Extract the (x, y) coordinate from the center of the cell holding the provided text.  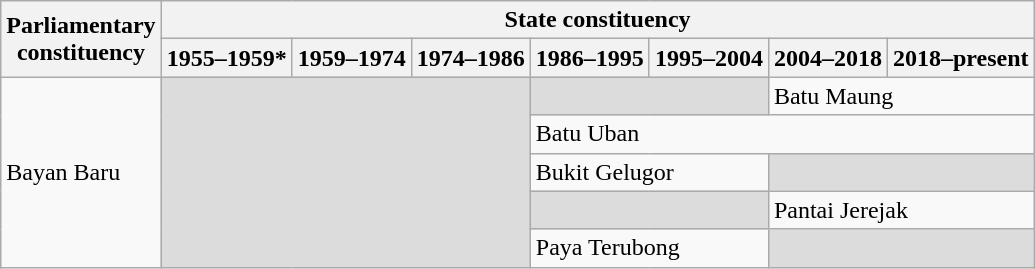
1955–1959* (226, 58)
State constituency (598, 20)
Pantai Jerejak (901, 210)
2018–present (960, 58)
1986–1995 (590, 58)
Bukit Gelugor (649, 172)
Bayan Baru (81, 172)
Batu Maung (901, 96)
2004–2018 (828, 58)
1959–1974 (352, 58)
Parliamentaryconstituency (81, 39)
Paya Terubong (649, 248)
Batu Uban (782, 134)
1974–1986 (470, 58)
1995–2004 (708, 58)
